Search for the cell housing the specified text and yield its [x, y] center coordinate. 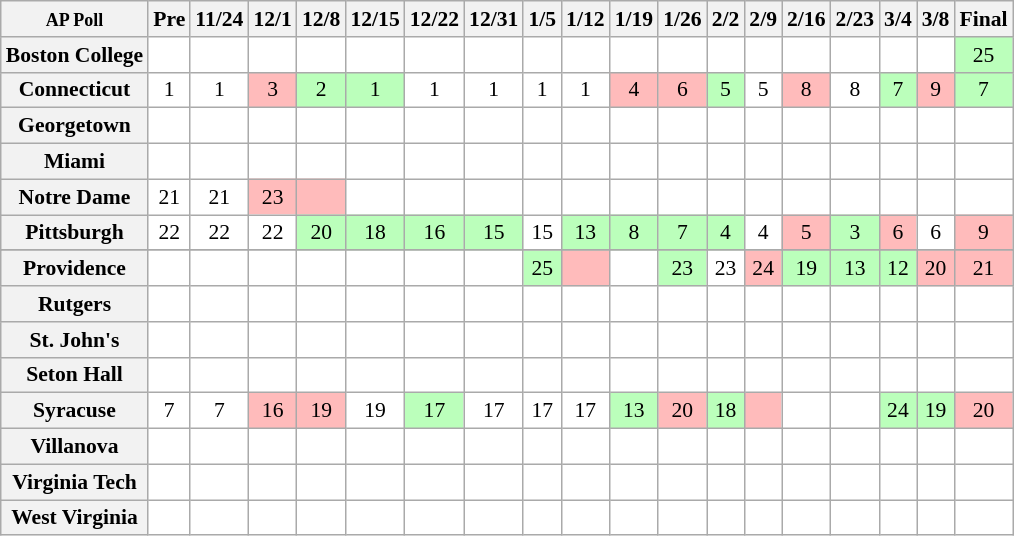
Seton Hall [74, 375]
Boston College [74, 55]
12/22 [434, 19]
Pre [169, 19]
Providence [74, 269]
Final [983, 19]
1/5 [542, 19]
Rutgers [74, 304]
1/19 [634, 19]
Virginia Tech [74, 482]
West Virginia [74, 518]
Connecticut [74, 90]
Villanova [74, 447]
St. John's [74, 340]
Syracuse [74, 411]
2 [322, 90]
Pittsburgh [74, 233]
3/4 [898, 19]
Miami [74, 162]
1/26 [682, 19]
12/15 [374, 19]
3/8 [936, 19]
12/8 [322, 19]
2/23 [856, 19]
12 [898, 269]
1/12 [586, 19]
AP Poll [74, 19]
2/9 [763, 19]
2/2 [726, 19]
2/16 [806, 19]
12/31 [494, 19]
12/1 [272, 19]
11/24 [219, 19]
Georgetown [74, 126]
Notre Dame [74, 197]
